Identify which cell holds the provided text, then report its (x, y) central coordinate. 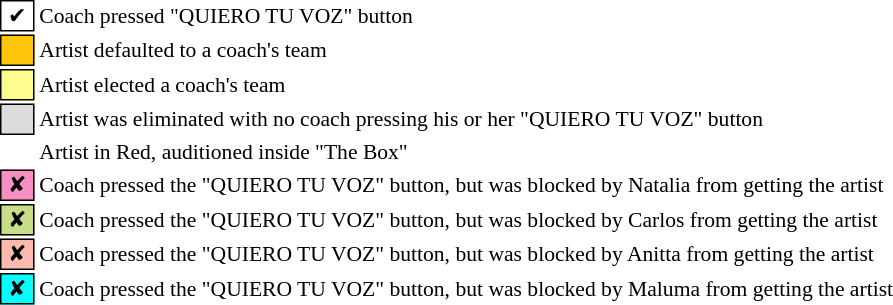
✔ (18, 16)
